Pinpoint the cell where the given text exists, returning its (X, Y) midpoint coordinate. 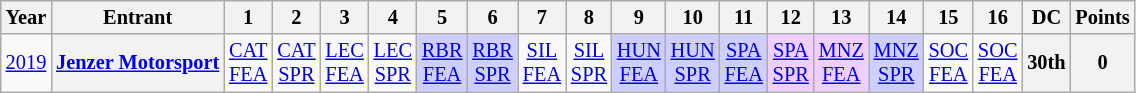
SPASPR (791, 63)
9 (639, 17)
2 (296, 17)
14 (896, 17)
CATSPR (296, 63)
DC (1046, 17)
SPAFEA (744, 63)
HUNFEA (639, 63)
RBRFEA (442, 63)
MNZFEA (842, 63)
11 (744, 17)
0 (1103, 63)
7 (542, 17)
8 (589, 17)
HUNSPR (693, 63)
30th (1046, 63)
4 (393, 17)
16 (998, 17)
13 (842, 17)
SILSPR (589, 63)
RBRSPR (492, 63)
SILFEA (542, 63)
CATFEA (248, 63)
LECFEA (344, 63)
Points (1103, 17)
3 (344, 17)
6 (492, 17)
12 (791, 17)
Year (26, 17)
Jenzer Motorsport (138, 63)
LECSPR (393, 63)
5 (442, 17)
10 (693, 17)
2019 (26, 63)
15 (948, 17)
MNZSPR (896, 63)
Entrant (138, 17)
1 (248, 17)
